Return [x, y] of the center of cell containing provided text 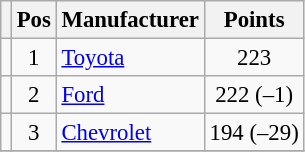
194 (–29) [254, 133]
Ford [130, 95]
Toyota [130, 58]
Chevrolet [130, 133]
223 [254, 58]
Points [254, 20]
Manufacturer [130, 20]
1 [34, 58]
3 [34, 133]
222 (–1) [254, 95]
2 [34, 95]
Pos [34, 20]
